From the cell containing the given text, extract its center point as [X, Y] coordinate. 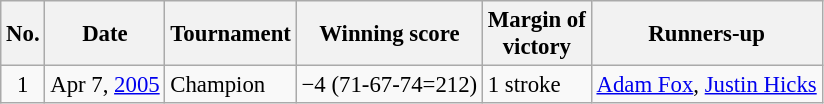
Winning score [389, 34]
−4 (71-67-74=212) [389, 85]
Apr 7, 2005 [105, 85]
Runners-up [706, 34]
Tournament [230, 34]
1 stroke [536, 85]
Date [105, 34]
Champion [230, 85]
Adam Fox, Justin Hicks [706, 85]
No. [23, 34]
Margin ofvictory [536, 34]
1 [23, 85]
